Determine the [x, y] coordinate at the center of the cell enclosing the given text.  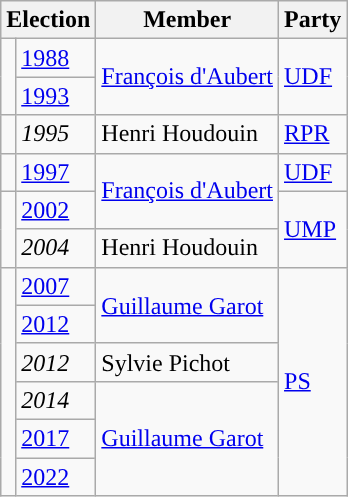
1988 [56, 58]
1997 [56, 172]
2007 [56, 286]
PS [313, 381]
2014 [56, 400]
2022 [56, 477]
RPR [313, 134]
Party [313, 20]
2002 [56, 210]
Election [48, 20]
2017 [56, 438]
2004 [56, 248]
1995 [56, 134]
1993 [56, 96]
Sylvie Pichot [188, 362]
UMP [313, 229]
Member [188, 20]
